Scan for the cell matching the given text and deliver its [x, y] coordinate at center. 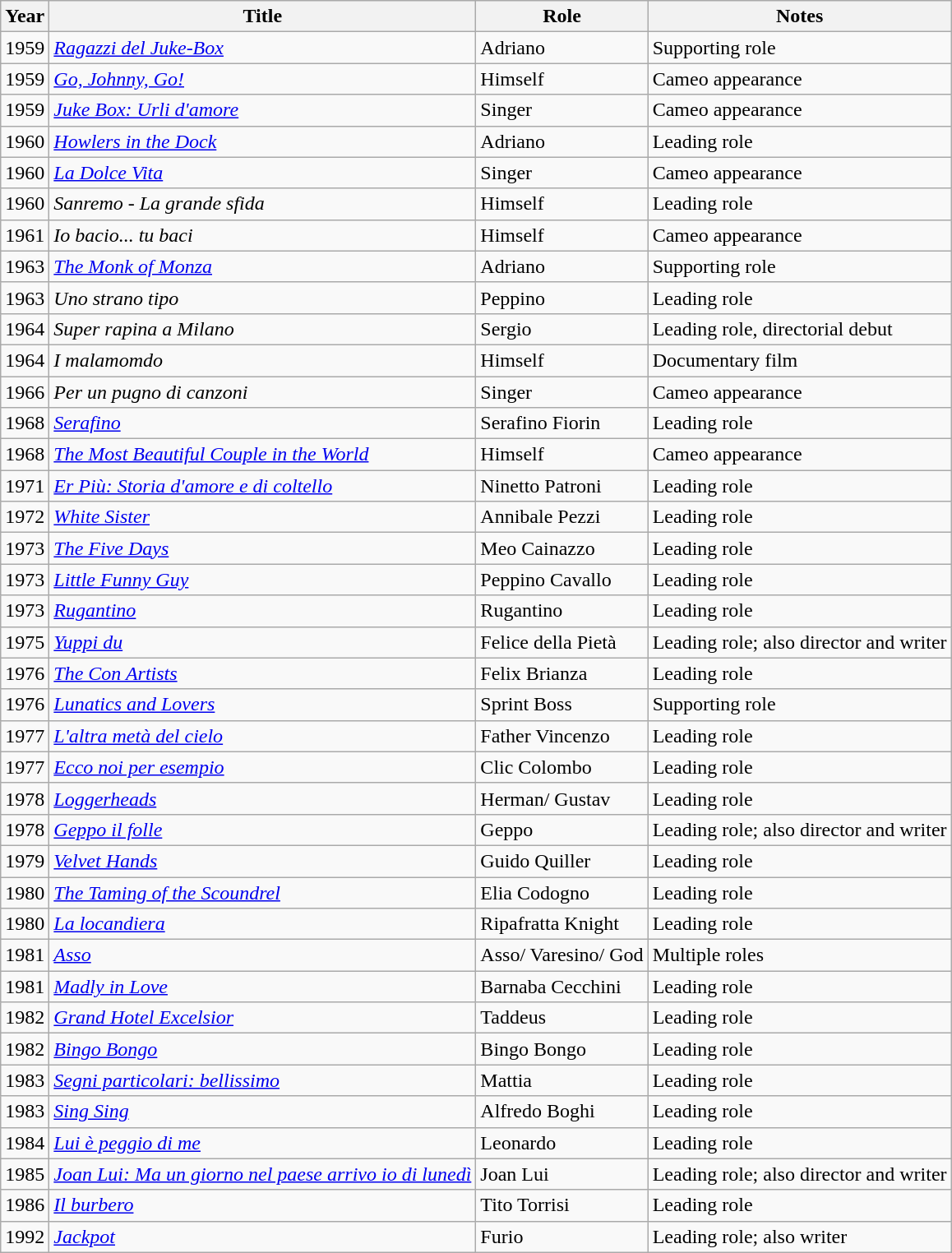
Mattia [562, 1080]
Leading role, directorial debut [799, 329]
Multiple roles [799, 955]
The Five Days [263, 548]
1992 [25, 1237]
Geppo [562, 830]
Ragazzi del Juke-Box [263, 48]
Leading role; also writer [799, 1237]
The Monk of Monza [263, 266]
Lunatics and Lovers [263, 705]
Felix Brianza [562, 673]
Sing Sing [263, 1112]
Barnaba Cecchini [562, 987]
Leonardo [562, 1143]
Er Più: Storia d'amore e di coltello [263, 486]
Role [562, 16]
Sprint Boss [562, 705]
1971 [25, 486]
1986 [25, 1205]
1966 [25, 392]
Clic Colombo [562, 767]
Joan Lui: Ma un giorno nel paese arrivo io di lunedì [263, 1174]
Sanremo - La grande sfida [263, 204]
Il burbero [263, 1205]
1975 [25, 642]
Ecco noi per esempio [263, 767]
Furio [562, 1237]
Tito Torrisi [562, 1205]
Meo Cainazzo [562, 548]
Segni particolari: bellissimo [263, 1080]
The Taming of the Scoundrel [263, 892]
Serafino [263, 423]
Juke Box: Urli d'amore [263, 110]
Ripafratta Knight [562, 924]
Madly in Love [263, 987]
1985 [25, 1174]
Little Funny Guy [263, 580]
I malamomdo [263, 360]
Felice della Pietà [562, 642]
Notes [799, 16]
Go, Johnny, Go! [263, 79]
White Sister [263, 517]
1984 [25, 1143]
Title [263, 16]
Io bacio... tu baci [263, 235]
Elia Codogno [562, 892]
The Con Artists [263, 673]
Asso [263, 955]
Herman/ Gustav [562, 798]
Uno strano tipo [263, 298]
Velvet Hands [263, 861]
Serafino Fiorin [562, 423]
Ninetto Patroni [562, 486]
Jackpot [263, 1237]
La locandiera [263, 924]
Documentary film [799, 360]
Lui è peggio di me [263, 1143]
Peppino Cavallo [562, 580]
1972 [25, 517]
Yuppi du [263, 642]
Father Vincenzo [562, 736]
Joan Lui [562, 1174]
1961 [25, 235]
Taddeus [562, 1018]
Asso/ Varesino/ God [562, 955]
Loggerheads [263, 798]
1979 [25, 861]
Year [25, 16]
Peppino [562, 298]
L'altra metà del cielo [263, 736]
Sergio [562, 329]
Annibale Pezzi [562, 517]
Super rapina a Milano [263, 329]
La Dolce Vita [263, 173]
Grand Hotel Excelsior [263, 1018]
Howlers in the Dock [263, 141]
Per un pugno di canzoni [263, 392]
The Most Beautiful Couple in the World [263, 455]
Geppo il folle [263, 830]
Alfredo Boghi [562, 1112]
Guido Quiller [562, 861]
